Output the (x, y) coordinate of the center of the cell containing the given text.  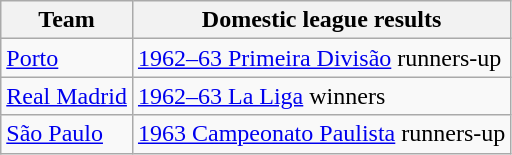
1962–63 La Liga winners (321, 96)
Domestic league results (321, 20)
1963 Campeonato Paulista runners-up (321, 134)
Team (67, 20)
Real Madrid (67, 96)
São Paulo (67, 134)
1962–63 Primeira Divisão runners-up (321, 58)
Porto (67, 58)
